Output the (x, y) coordinate of the center of the cell containing the given text.  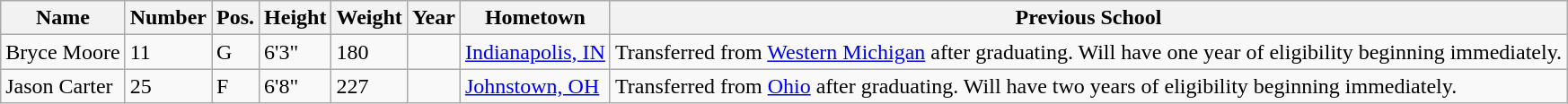
180 (369, 52)
Weight (369, 18)
Name (63, 18)
G (235, 52)
Johnstown, OH (535, 86)
25 (168, 86)
Bryce Moore (63, 52)
Transferred from Ohio after graduating. Will have two years of eligibility beginning immediately. (1088, 86)
Year (433, 18)
Indianapolis, IN (535, 52)
6'3" (295, 52)
Height (295, 18)
Number (168, 18)
F (235, 86)
Pos. (235, 18)
Jason Carter (63, 86)
11 (168, 52)
Previous School (1088, 18)
6'8" (295, 86)
227 (369, 86)
Hometown (535, 18)
Transferred from Western Michigan after graduating. Will have one year of eligibility beginning immediately. (1088, 52)
